Detect which cell encompasses the target text, then output its [x, y] center coordinate. 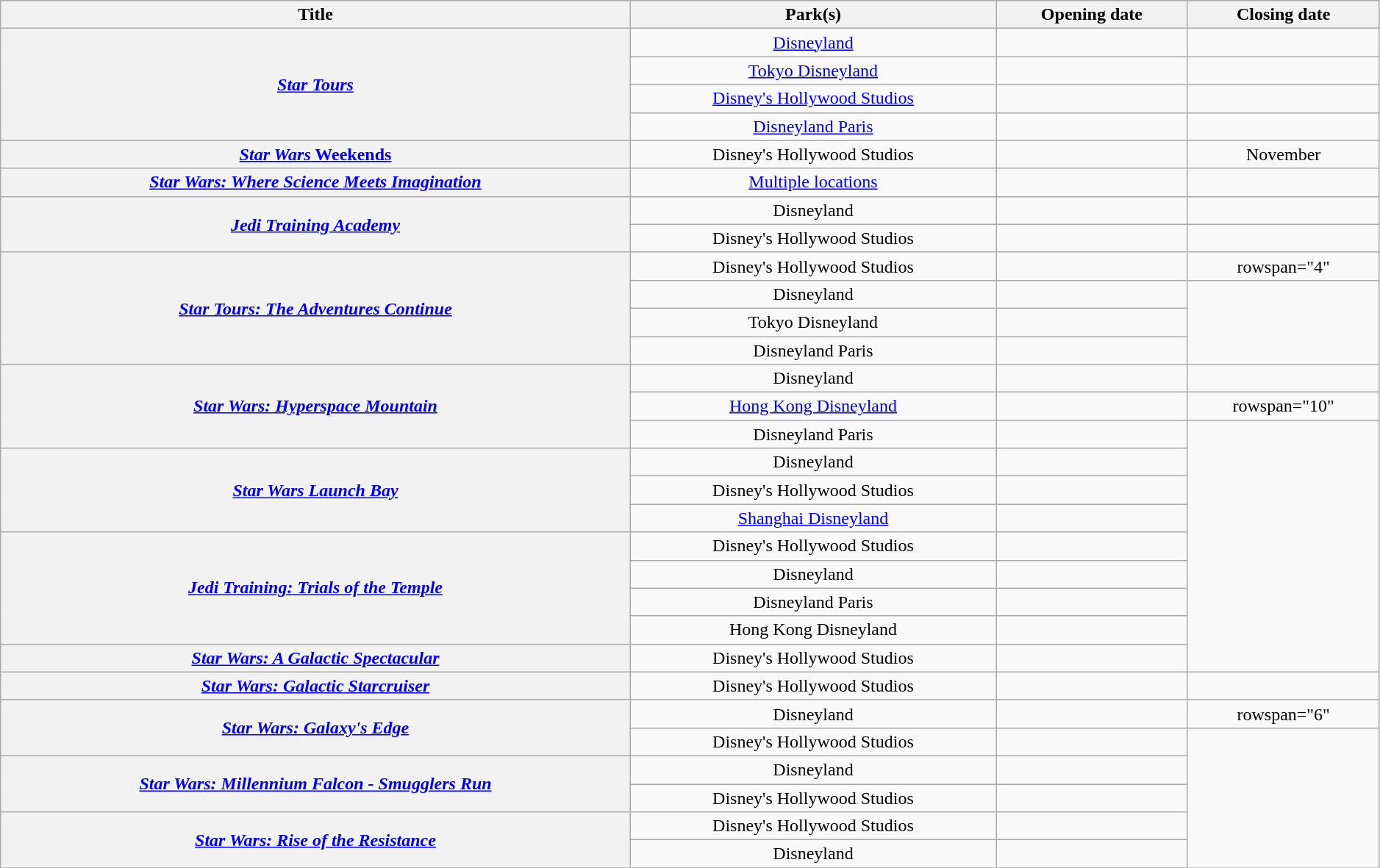
November [1284, 154]
rowspan="4" [1284, 266]
Shanghai Disneyland [813, 518]
Star Wars: Galactic Starcruiser [316, 686]
Star Wars Launch Bay [316, 490]
Star Wars: A Galactic Spectacular [316, 658]
Jedi Training Academy [316, 224]
Star Wars: Galaxy's Edge [316, 728]
Star Wars: Millennium Falcon - Smugglers Run [316, 783]
Star Tours [316, 85]
rowspan="10" [1284, 406]
Jedi Training: Trials of the Temple [316, 588]
Star Wars: Where Science Meets Imagination [316, 182]
Star Wars: Rise of the Resistance [316, 840]
Multiple locations [813, 182]
Title [316, 15]
Star Tours: The Adventures Continue [316, 308]
Closing date [1284, 15]
Star Wars Weekends [316, 154]
rowspan="6" [1284, 714]
Park(s) [813, 15]
Opening date [1092, 15]
Star Wars: Hyperspace Mountain [316, 406]
